Identify which cell holds the provided text, then report its (x, y) central coordinate. 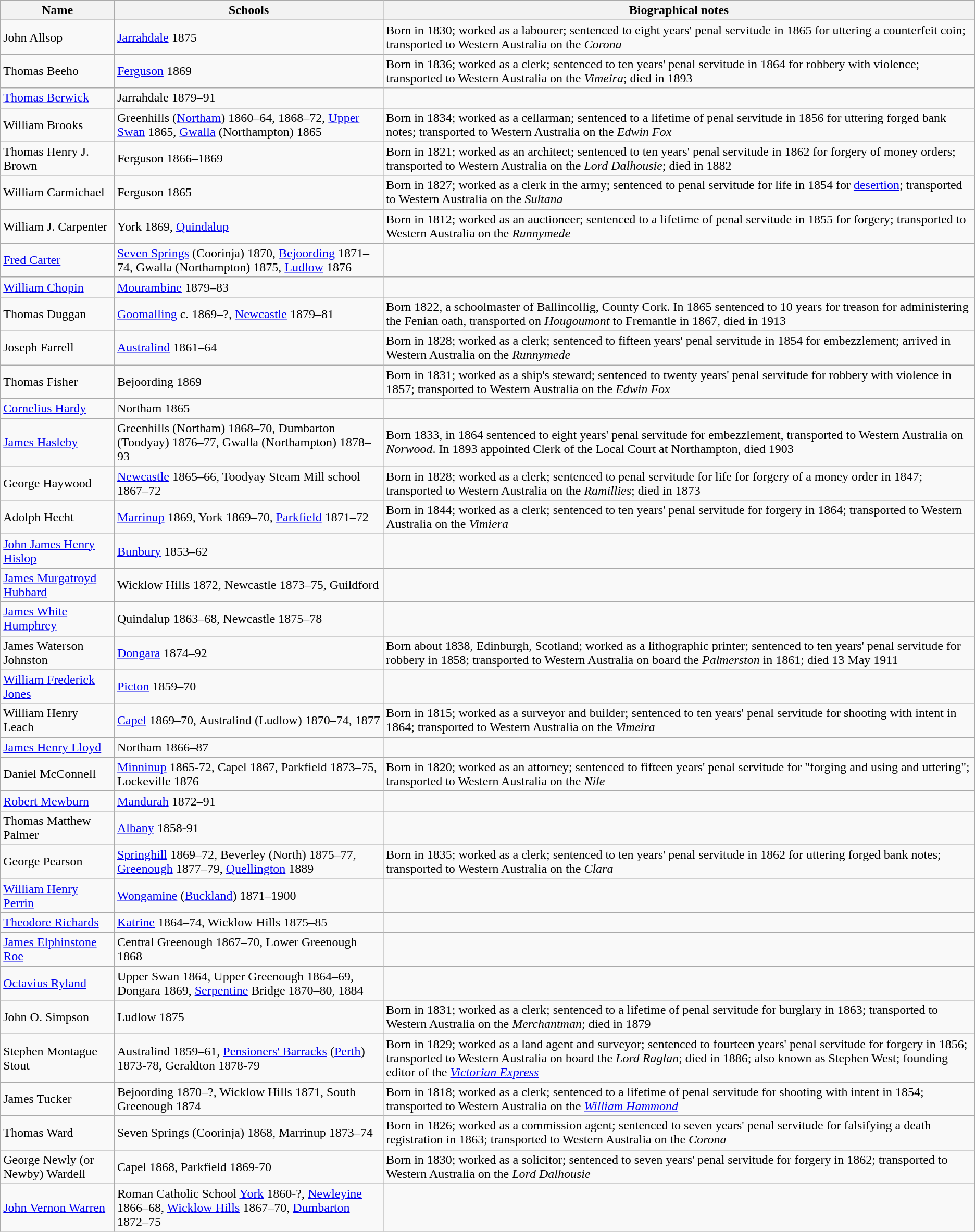
Mandurah 1872–91 (248, 801)
Fred Carter (57, 260)
Minninup 1865-72, Capel 1867, Parkfield 1873–75, Lockeville 1876 (248, 774)
Katrine 1864–74, Wicklow Hills 1875–85 (248, 923)
William Carmichael (57, 193)
James Murgatroyd Hubbard (57, 585)
Dongara 1874–92 (248, 653)
Upper Swan 1864, Upper Greenough 1864–69, Dongara 1869, Serpentine Bridge 1870–80, 1884 (248, 983)
George Newly (or Newby) Wardell (57, 1166)
Seven Springs (Coorinja) 1870, Bejoording 1871–74, Gwalla (Northampton) 1875, Ludlow 1876 (248, 260)
Australind 1861–64 (248, 348)
Joseph Farrell (57, 348)
Theodore Richards (57, 923)
Thomas Duggan (57, 313)
William Henry Leach (57, 721)
William Brooks (57, 125)
Seven Springs (Coorinja) 1868, Marrinup 1873–74 (248, 1133)
George Haywood (57, 483)
Springhill 1869–72, Beverley (North) 1875–77, Greenough 1877–79, Quellington 1889 (248, 861)
Jarrahdale 1879–91 (248, 98)
Ferguson 1866–1869 (248, 158)
William J. Carpenter (57, 226)
James Waterson Johnston (57, 653)
Picton 1859–70 (248, 686)
John Allsop (57, 37)
Goomalling c. 1869–?, Newcastle 1879–81 (248, 313)
John O. Simpson (57, 1017)
Newcastle 1865–66, Toodyay Steam Mill school 1867–72 (248, 483)
Thomas Berwick (57, 98)
Northam 1865 (248, 409)
York 1869, Quindalup (248, 226)
James Elphinstone Roe (57, 950)
Bejoording 1870–?, Wicklow Hills 1871, South Greenough 1874 (248, 1099)
Born in 1844; worked as a clerk; sentenced to ten years' penal servitude for forgery in 1864; transported to Western Australia on the Vimiera (679, 518)
Born in 1828; worked as a clerk; sentenced to fifteen years' penal servitude in 1854 for embezzlement; arrived in Western Australia on the Runnymede (679, 348)
Daniel McConnell (57, 774)
Thomas Ward (57, 1133)
Thomas Henry J. Brown (57, 158)
Wicklow Hills 1872, Newcastle 1873–75, Guildford (248, 585)
Quindalup 1863–68, Newcastle 1875–78 (248, 619)
Thomas Fisher (57, 381)
Bejoording 1869 (248, 381)
James Hasleby (57, 443)
Albany 1858-91 (248, 828)
Marrinup 1869, York 1869–70, Parkfield 1871–72 (248, 518)
Central Greenough 1867–70, Lower Greenough 1868 (248, 950)
Ferguson 1865 (248, 193)
Robert Mewburn (57, 801)
James White Humphrey (57, 619)
Thomas Matthew Palmer (57, 828)
George Pearson (57, 861)
Adolph Hecht (57, 518)
William Henry Perrin (57, 896)
Thomas Beeho (57, 71)
Schools (248, 10)
Ludlow 1875 (248, 1017)
Australind 1859–61, Pensioners' Barracks (Perth) 1873-78, Geraldton 1878-79 (248, 1058)
Jarrahdale 1875 (248, 37)
Roman Catholic School York 1860-?, Newleyine 1866–68, Wicklow Hills 1867–70, Dumbarton 1872–75 (248, 1208)
Octavius Ryland (57, 983)
Capel 1869–70, Australind (Ludlow) 1870–74, 1877 (248, 721)
James Tucker (57, 1099)
William Frederick Jones (57, 686)
John James Henry Hislop (57, 551)
Ferguson 1869 (248, 71)
Cornelius Hardy (57, 409)
James Henry Lloyd (57, 747)
Name (57, 10)
Capel 1868, Parkfield 1869-70 (248, 1166)
John Vernon Warren (57, 1208)
Greenhills (Northam) 1868–70, Dumbarton (Toodyay) 1876–77, Gwalla (Northampton) 1878–93 (248, 443)
Stephen Montague Stout (57, 1058)
Bunbury 1853–62 (248, 551)
Northam 1866–87 (248, 747)
Greenhills (Northam) 1860–64, 1868–72, Upper Swan 1865, Gwalla (Northampton) 1865 (248, 125)
Biographical notes (679, 10)
William Chopin (57, 287)
Wongamine (Buckland) 1871–1900 (248, 896)
Mourambine 1879–83 (248, 287)
